From the cell containing the given text, extract its center point as (x, y) coordinate. 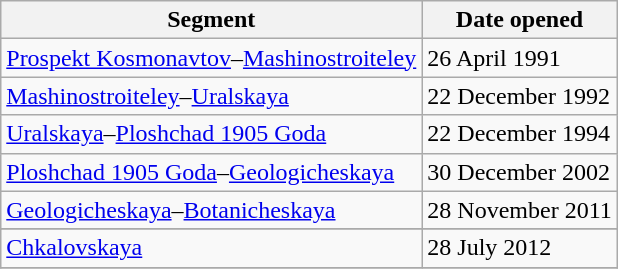
Segment (212, 20)
28 July 2012 (520, 248)
Ploshchad 1905 Goda–Geologicheskaya (212, 172)
Geologicheskaya–Botanicheskaya (212, 210)
28 November 2011 (520, 210)
Uralskaya–Ploshchad 1905 Goda (212, 134)
22 December 1994 (520, 134)
Prospekt Kosmonavtov–Mashinostroiteley (212, 58)
30 December 2002 (520, 172)
26 April 1991 (520, 58)
Chkalovskaya (212, 248)
22 December 1992 (520, 96)
Date opened (520, 20)
Mashinostroiteley–Uralskaya (212, 96)
